Return the [X, Y] coordinate for the center point of the cell that contains the specified text.  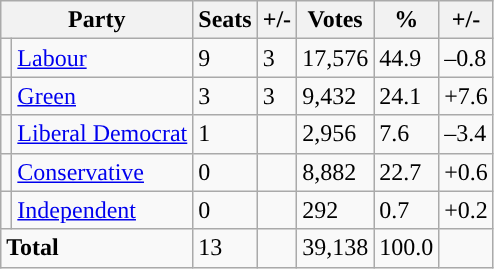
7.6 [406, 134]
+7.6 [466, 96]
39,138 [336, 248]
24.1 [406, 96]
0.7 [406, 210]
8,882 [336, 172]
Total [97, 248]
1 [225, 134]
2,956 [336, 134]
Seats [225, 20]
44.9 [406, 58]
Labour [102, 58]
17,576 [336, 58]
–0.8 [466, 58]
22.7 [406, 172]
+0.2 [466, 210]
100.0 [406, 248]
9,432 [336, 96]
–3.4 [466, 134]
Green [102, 96]
9 [225, 58]
13 [225, 248]
+0.6 [466, 172]
Liberal Democrat [102, 134]
292 [336, 210]
% [406, 20]
Conservative [102, 172]
Votes [336, 20]
Party [97, 20]
Independent [102, 210]
